Detect which cell encompasses the target text, then output its [x, y] center coordinate. 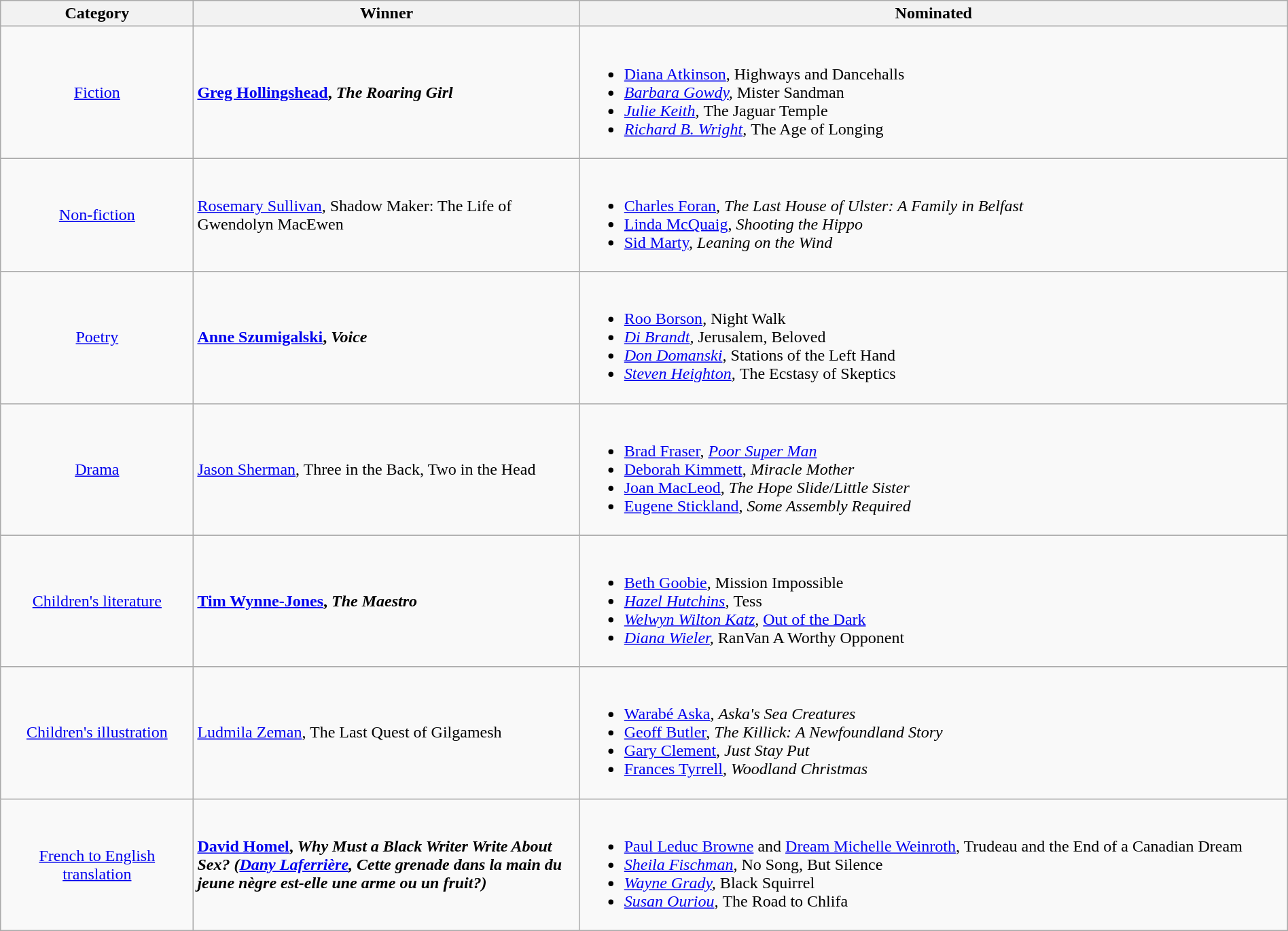
Diana Atkinson, Highways and DancehallsBarbara Gowdy, Mister SandmanJulie Keith, The Jaguar TempleRichard B. Wright, The Age of Longing [933, 92]
Brad Fraser, Poor Super ManDeborah Kimmett, Miracle MotherJoan MacLeod, The Hope Slide/Little SisterEugene Stickland, Some Assembly Required [933, 469]
Drama [97, 469]
Rosemary Sullivan, Shadow Maker: The Life of Gwendolyn MacEwen [387, 215]
Warabé Aska, Aska's Sea CreaturesGeoff Butler, The Killick: A Newfoundland StoryGary Clement, Just Stay PutFrances Tyrrell, Woodland Christmas [933, 733]
Poetry [97, 337]
Anne Szumigalski, Voice [387, 337]
Nominated [933, 14]
Children's literature [97, 601]
Children's illustration [97, 733]
Ludmila Zeman, The Last Quest of Gilgamesh [387, 733]
Tim Wynne-Jones, The Maestro [387, 601]
Category [97, 14]
Winner [387, 14]
Fiction [97, 92]
French to English translation [97, 864]
Greg Hollingshead, The Roaring Girl [387, 92]
Beth Goobie, Mission ImpossibleHazel Hutchins, TessWelwyn Wilton Katz, Out of the DarkDiana Wieler, RanVan A Worthy Opponent [933, 601]
Non-fiction [97, 215]
Roo Borson, Night WalkDi Brandt, Jerusalem, BelovedDon Domanski, Stations of the Left HandSteven Heighton, The Ecstasy of Skeptics [933, 337]
Jason Sherman, Three in the Back, Two in the Head [387, 469]
Charles Foran, The Last House of Ulster: A Family in BelfastLinda McQuaig, Shooting the HippoSid Marty, Leaning on the Wind [933, 215]
David Homel, Why Must a Black Writer Write About Sex? (Dany Laferrière, Cette grenade dans la main du jeune nègre est-elle une arme ou un fruit?) [387, 864]
